Locate the cell with the specified text and output its (X, Y) center coordinate. 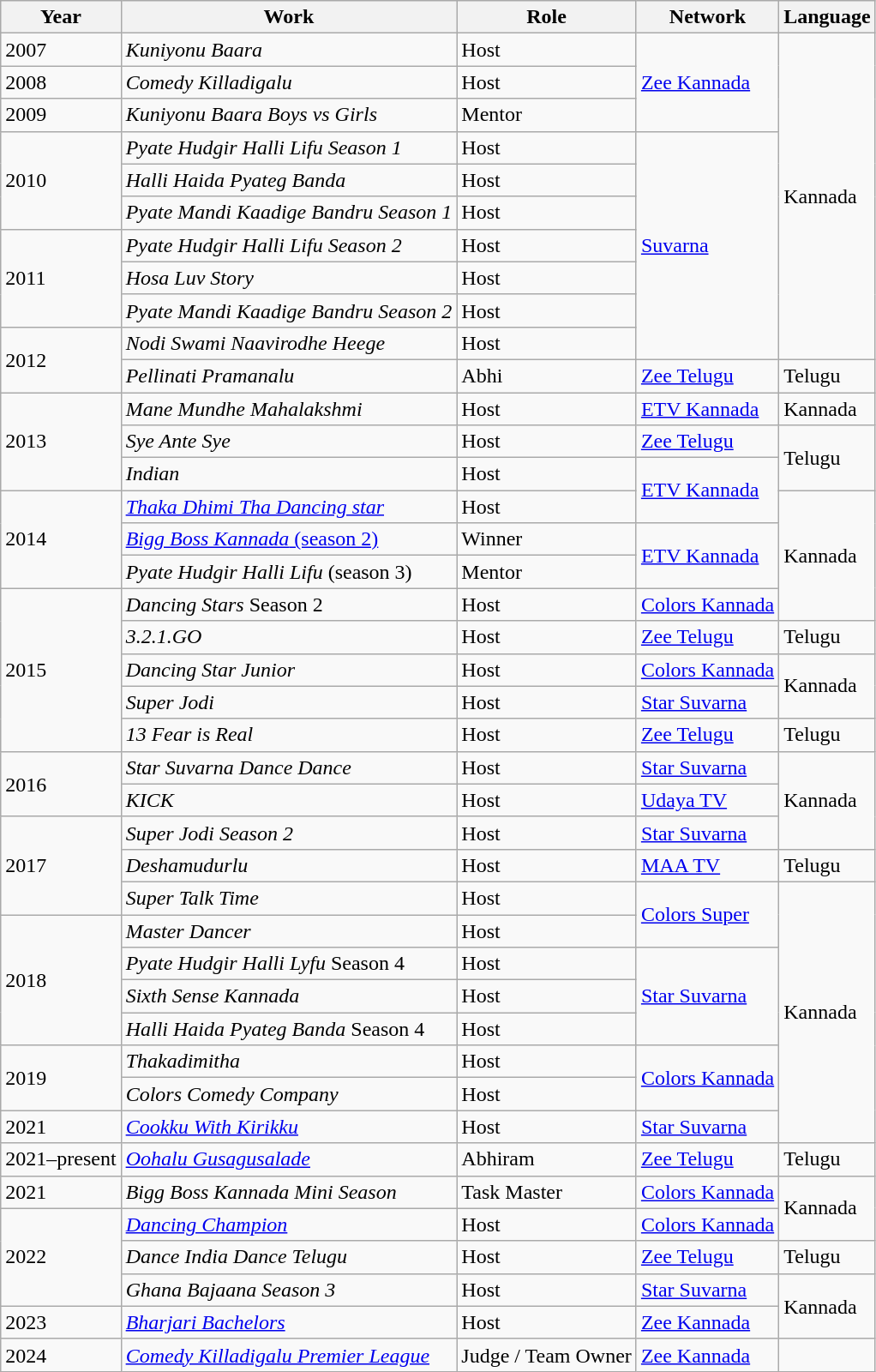
Language (827, 17)
Kuniyonu Baara (289, 50)
Bigg Boss Kannada (season 2) (289, 539)
Task Master (547, 1192)
Pyate Hudgir Halli Lifu (season 3) (289, 572)
Judge / Team Owner (547, 1355)
Hosa Luv Story (289, 278)
2018 (61, 979)
KICK (289, 800)
2014 (61, 539)
Thakadimitha (289, 1062)
2016 (61, 784)
Thaka Dhimi Tha Dancing star (289, 507)
2012 (61, 359)
2007 (61, 50)
Kuniyonu Baara Boys vs Girls (289, 115)
Halli Haida Pyateg Banda (289, 180)
Dance India Dance Telugu (289, 1257)
Dancing Star Junior (289, 670)
Udaya TV (707, 800)
Work (289, 17)
Winner (547, 539)
Ghana Bajaana Season 3 (289, 1290)
Mane Mundhe Mahalakshmi (289, 409)
2019 (61, 1078)
2023 (61, 1322)
2015 (61, 670)
2008 (61, 82)
Year (61, 17)
2011 (61, 278)
2017 (61, 865)
Pyate Mandi Kaadige Bandru Season 1 (289, 213)
Nodi Swami Naavirodhe Heege (289, 343)
Cookku With Kirikku (289, 1127)
Colors Comedy Company (289, 1094)
Oohalu Gusagusalade (289, 1159)
Bharjari Bachelors (289, 1322)
Abhi (547, 376)
Pyate Hudgir Halli Lyfu Season 4 (289, 964)
Halli Haida Pyateg Banda Season 4 (289, 1029)
Pyate Hudgir Halli Lifu Season 2 (289, 245)
MAA TV (707, 865)
Dancing Stars Season 2 (289, 605)
2009 (61, 115)
Sixth Sense Kannada (289, 996)
Pellinati Pramanalu (289, 376)
Master Dancer (289, 930)
Star Suvarna Dance Dance (289, 767)
Pyate Hudgir Halli Lifu Season 1 (289, 147)
Bigg Boss Kannada Mini Season (289, 1192)
Suvarna (707, 245)
Super Jodi Season 2 (289, 833)
13 Fear is Real (289, 735)
Role (547, 17)
2010 (61, 180)
Dancing Champion (289, 1225)
Sye Ante Sye (289, 442)
Indian (289, 474)
Super Jodi (289, 702)
2022 (61, 1257)
2021–present (61, 1159)
2024 (61, 1355)
3.2.1.GO (289, 637)
Colors Super (707, 914)
Comedy Killadigalu (289, 82)
Abhiram (547, 1159)
Super Talk Time (289, 898)
Comedy Killadigalu Premier League (289, 1355)
Network (707, 17)
Pyate Mandi Kaadige Bandru Season 2 (289, 310)
Deshamudurlu (289, 865)
2013 (61, 442)
